Locate the cell with the specified text and output its [x, y] center coordinate. 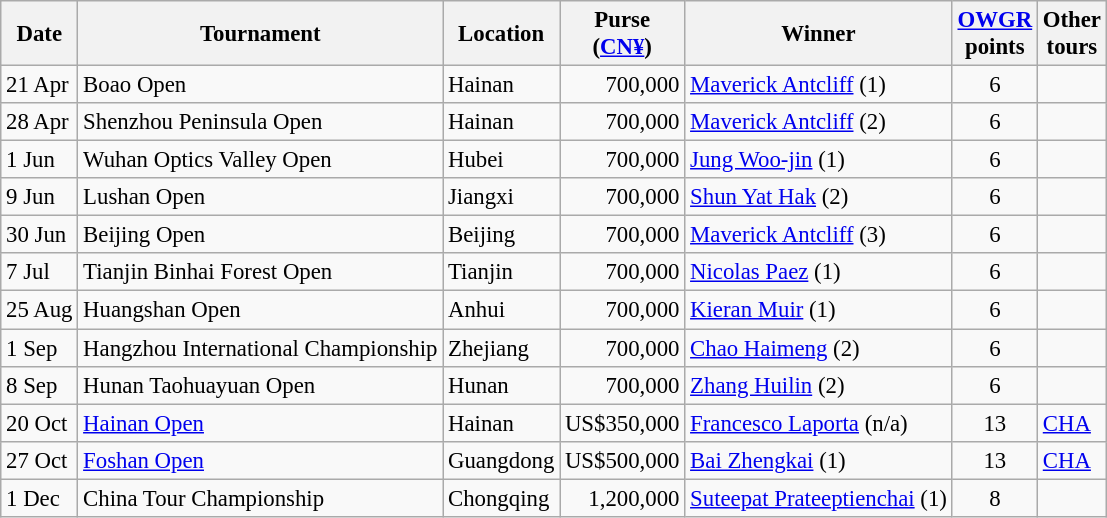
Hainan Open [260, 423]
25 Aug [40, 310]
27 Oct [40, 460]
Bai Zhengkai (1) [818, 460]
Foshan Open [260, 460]
US$350,000 [622, 423]
Tournament [260, 34]
Tianjin [502, 273]
8 [994, 498]
Tianjin Binhai Forest Open [260, 273]
1 Jun [40, 160]
Purse(CN¥) [622, 34]
Lushan Open [260, 197]
Maverick Antcliff (1) [818, 85]
US$500,000 [622, 460]
Maverick Antcliff (3) [818, 235]
8 Sep [40, 385]
Beijing Open [260, 235]
1,200,000 [622, 498]
Beijing [502, 235]
Suteepat Prateeptienchai (1) [818, 498]
Zhang Huilin (2) [818, 385]
Chongqing [502, 498]
9 Jun [40, 197]
7 Jul [40, 273]
Hunan Taohuayuan Open [260, 385]
Hubei [502, 160]
21 Apr [40, 85]
20 Oct [40, 423]
Boao Open [260, 85]
Wuhan Optics Valley Open [260, 160]
Winner [818, 34]
30 Jun [40, 235]
China Tour Championship [260, 498]
Chao Haimeng (2) [818, 348]
Huangshan Open [260, 310]
1 Dec [40, 498]
Nicolas Paez (1) [818, 273]
Jiangxi [502, 197]
Shenzhou Peninsula Open [260, 122]
Zhejiang [502, 348]
Maverick Antcliff (2) [818, 122]
Othertours [1072, 34]
28 Apr [40, 122]
Guangdong [502, 460]
Kieran Muir (1) [818, 310]
1 Sep [40, 348]
Shun Yat Hak (2) [818, 197]
Jung Woo-jin (1) [818, 160]
Hunan [502, 385]
Hangzhou International Championship [260, 348]
Date [40, 34]
Location [502, 34]
OWGRpoints [994, 34]
Anhui [502, 310]
Francesco Laporta (n/a) [818, 423]
